Determine the [X, Y] coordinate at the center of the cell enclosing the given text.  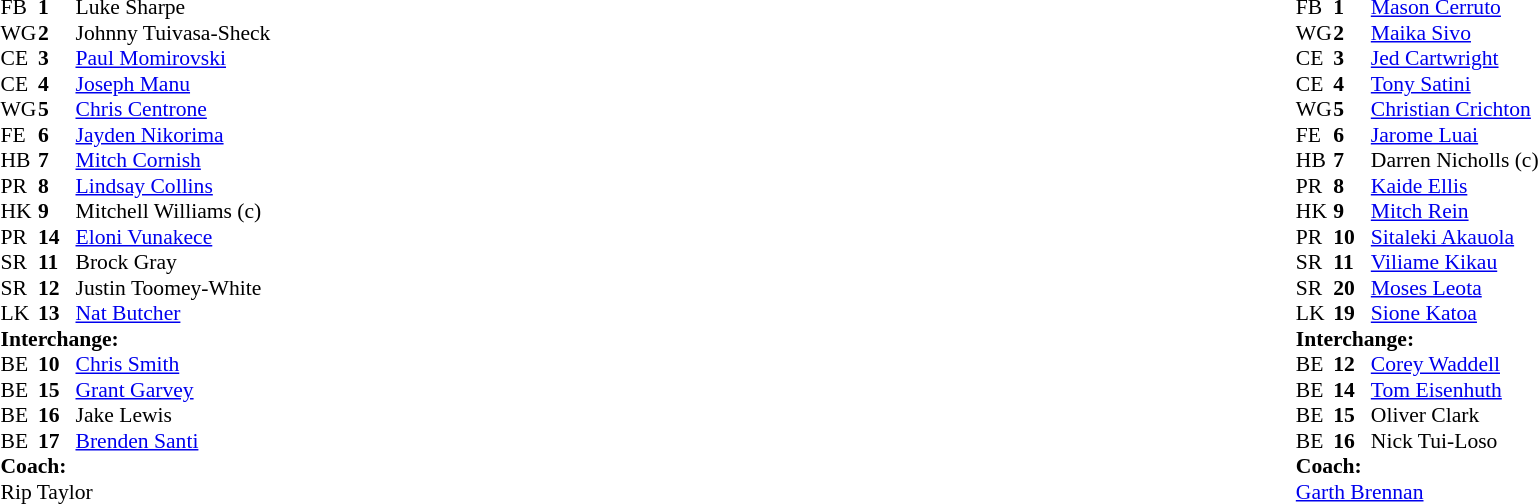
Joseph Manu [174, 84]
20 [1352, 288]
Johnny Tuivasa-Sheck [174, 33]
17 [57, 441]
19 [1352, 313]
Lindsay Collins [174, 186]
Justin Toomey-White [174, 288]
Brock Gray [174, 263]
Paul Momirovski [174, 59]
Eloni Vunakece [174, 237]
13 [57, 313]
Nat Butcher [174, 313]
Grant Garvey [174, 390]
Coach: [135, 467]
Chris Centrone [174, 109]
Mitchell Williams (c) [174, 211]
Mitch Cornish [174, 161]
Brenden Santi [174, 441]
Interchange: [135, 339]
Chris Smith [174, 365]
Jayden Nikorima [174, 135]
Jake Lewis [174, 415]
